Identify which cell holds the provided text, then report its [x, y] central coordinate. 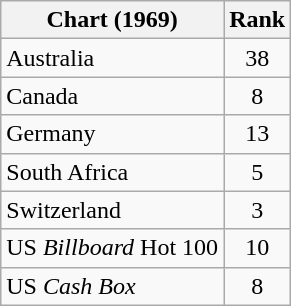
38 [258, 58]
Australia [112, 58]
3 [258, 210]
10 [258, 248]
South Africa [112, 172]
Rank [258, 20]
Germany [112, 134]
Chart (1969) [112, 20]
US Cash Box [112, 286]
5 [258, 172]
Canada [112, 96]
US Billboard Hot 100 [112, 248]
13 [258, 134]
Switzerland [112, 210]
